Pinpoint the cell where the given text exists, returning its (x, y) midpoint coordinate. 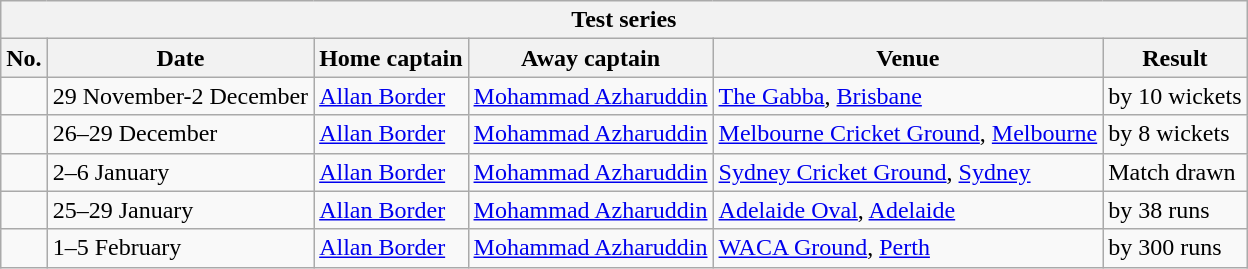
Melbourne Cricket Ground, Melbourne (908, 134)
Adelaide Oval, Adelaide (908, 210)
by 38 runs (1175, 210)
26–29 December (180, 134)
Home captain (391, 58)
Result (1175, 58)
Venue (908, 58)
No. (24, 58)
by 8 wickets (1175, 134)
The Gabba, Brisbane (908, 96)
29 November-2 December (180, 96)
Test series (624, 20)
25–29 January (180, 210)
2–6 January (180, 172)
WACA Ground, Perth (908, 248)
Match drawn (1175, 172)
1–5 February (180, 248)
Sydney Cricket Ground, Sydney (908, 172)
by 10 wickets (1175, 96)
Away captain (590, 58)
Date (180, 58)
by 300 runs (1175, 248)
